Detect which cell encompasses the target text, then output its [X, Y] center coordinate. 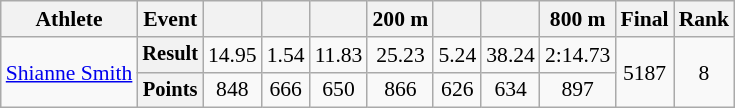
800 m [578, 19]
626 [457, 90]
Event [170, 19]
5187 [644, 72]
866 [400, 90]
666 [286, 90]
634 [510, 90]
897 [578, 90]
11.83 [339, 55]
Points [170, 90]
650 [339, 90]
25.23 [400, 55]
Shianne Smith [70, 72]
8 [704, 72]
14.95 [232, 55]
5.24 [457, 55]
Final [644, 19]
Result [170, 55]
848 [232, 90]
1.54 [286, 55]
Athlete [70, 19]
2:14.73 [578, 55]
Rank [704, 19]
38.24 [510, 55]
200 m [400, 19]
